Search for the cell housing the specified text and yield its (x, y) center coordinate. 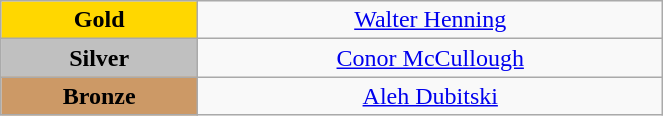
Aleh Dubitski (430, 96)
Gold (100, 20)
Bronze (100, 96)
Walter Henning (430, 20)
Silver (100, 58)
Conor McCullough (430, 58)
